Capture the cell that displays the provided text and extract its (X, Y) central coordinate. 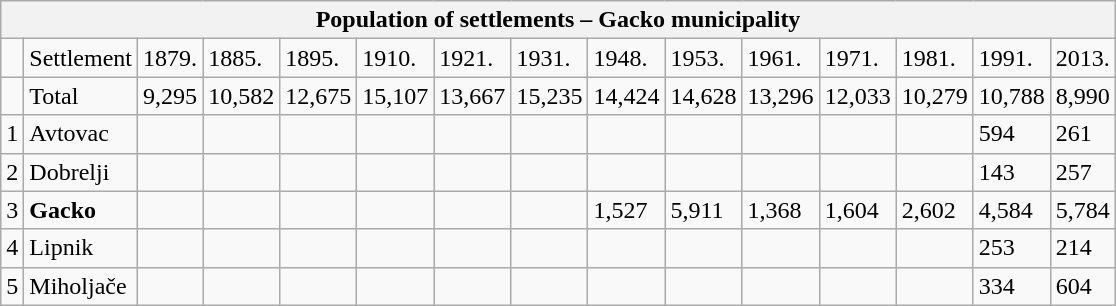
1961. (780, 58)
261 (1082, 134)
13,296 (780, 96)
4,584 (1012, 210)
1,604 (858, 210)
2013. (1082, 58)
1921. (472, 58)
Total (81, 96)
12,033 (858, 96)
1,368 (780, 210)
Population of settlements – Gacko municipality (558, 20)
14,628 (704, 96)
12,675 (318, 96)
1948. (626, 58)
1991. (1012, 58)
Gacko (81, 210)
15,235 (550, 96)
Dobrelji (81, 172)
334 (1012, 286)
15,107 (396, 96)
9,295 (170, 96)
1971. (858, 58)
143 (1012, 172)
Lipnik (81, 248)
1931. (550, 58)
1910. (396, 58)
Miholjače (81, 286)
3 (12, 210)
214 (1082, 248)
10,788 (1012, 96)
1885. (242, 58)
1953. (704, 58)
5,784 (1082, 210)
1895. (318, 58)
8,990 (1082, 96)
257 (1082, 172)
Settlement (81, 58)
10,582 (242, 96)
10,279 (934, 96)
5 (12, 286)
13,667 (472, 96)
1981. (934, 58)
Avtovac (81, 134)
1 (12, 134)
253 (1012, 248)
594 (1012, 134)
5,911 (704, 210)
1,527 (626, 210)
604 (1082, 286)
1879. (170, 58)
2 (12, 172)
2,602 (934, 210)
14,424 (626, 96)
4 (12, 248)
